Find where the given text appears and provide that cell's center as (x, y) coordinate. 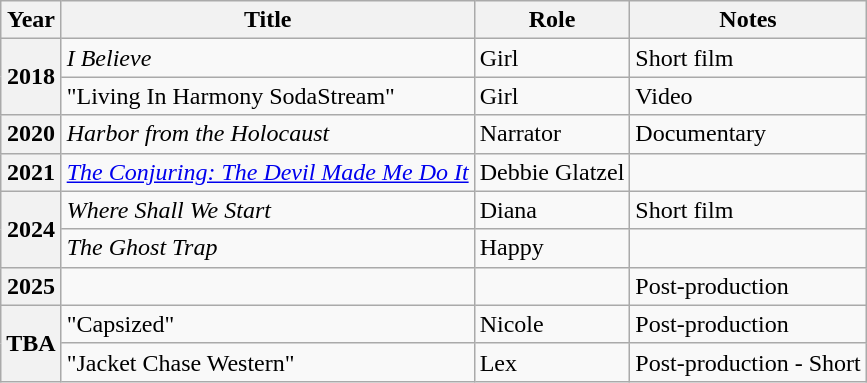
Year (31, 20)
TBA (31, 343)
The Ghost Trap (268, 248)
"Living In Harmony SodaStream" (268, 96)
Where Shall We Start (268, 210)
Narrator (552, 134)
Lex (552, 362)
Role (552, 20)
The Conjuring: The Devil Made Me Do It (268, 172)
Notes (748, 20)
2021 (31, 172)
Documentary (748, 134)
Diana (552, 210)
Post-production - Short (748, 362)
Harbor from the Holocaust (268, 134)
2020 (31, 134)
Title (268, 20)
2025 (31, 286)
Happy (552, 248)
Debbie Glatzel (552, 172)
"Jacket Chase Western" (268, 362)
"Capsized" (268, 324)
I Believe (268, 58)
Video (748, 96)
2018 (31, 77)
2024 (31, 229)
Nicole (552, 324)
